Detect which cell encompasses the target text, then output its [X, Y] center coordinate. 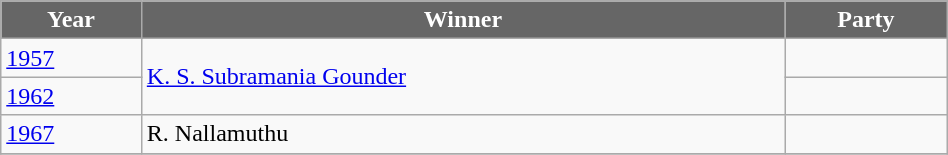
1967 [72, 134]
K. S. Subramania Gounder [462, 77]
Winner [462, 20]
1957 [72, 58]
Party [866, 20]
1962 [72, 96]
R. Nallamuthu [462, 134]
Year [72, 20]
